Search for the cell housing the specified text and yield its (x, y) center coordinate. 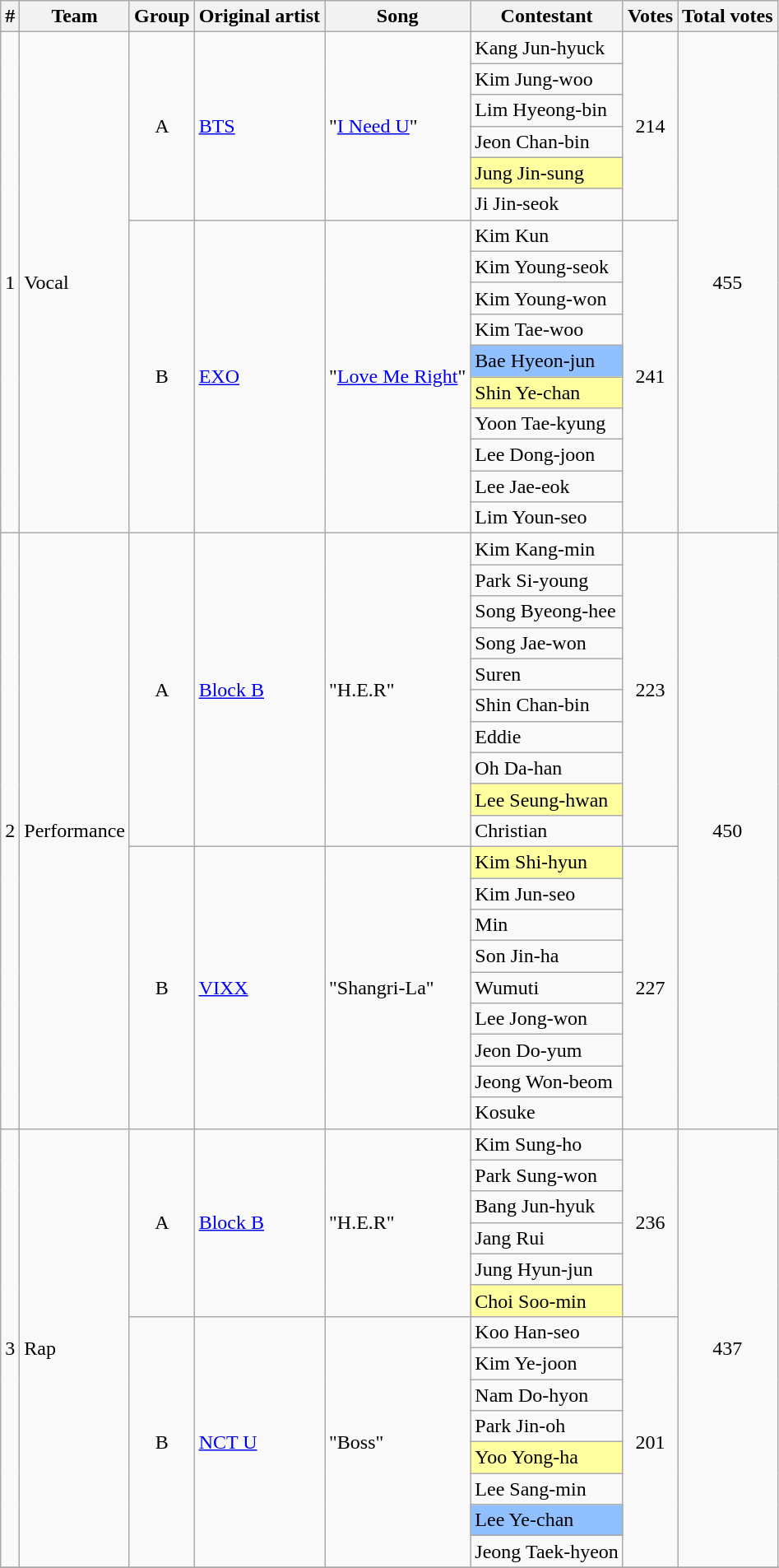
Lee Ye-chan (547, 1520)
Vocal (75, 283)
2 (10, 831)
Kim Young-seok (547, 267)
Team (75, 16)
Song Byeong-hee (547, 612)
223 (650, 690)
Performance (75, 831)
Kim Kun (547, 235)
Jung Jin-sung (547, 173)
201 (650, 1441)
450 (728, 831)
Lee Dong-joon (547, 455)
3 (10, 1348)
Kim Ye-joon (547, 1363)
Park Jin-oh (547, 1426)
Kim Sung-ho (547, 1144)
Wumuti (547, 988)
Original artist (259, 16)
Total votes (728, 16)
Ji Jin-seok (547, 204)
Nam Do-hyon (547, 1395)
Yoon Tae-kyung (547, 424)
Shin Chan-bin (547, 705)
Song (398, 16)
Christian (547, 831)
Jeong Taek-hyeon (547, 1552)
Kim Kang-min (547, 549)
# (10, 16)
Choi Soo-min (547, 1300)
EXO (259, 377)
Lim Hyeong-bin (547, 110)
Votes (650, 16)
Lee Seung-hwan (547, 799)
1 (10, 283)
"I Need U" (398, 126)
Jang Rui (547, 1238)
Lim Youn-seo (547, 518)
BTS (259, 126)
Kim Young-won (547, 298)
Kim Jun-seo (547, 893)
Lee Jong-won (547, 1019)
Koo Han-seo (547, 1332)
Shin Ye-chan (547, 393)
Jung Hyun-jun (547, 1269)
NCT U (259, 1441)
241 (650, 377)
Jeon Do-yum (547, 1050)
Park Si-young (547, 580)
"Shangri-La" (398, 988)
VIXX (259, 988)
Kim Shi-hyun (547, 862)
Jeong Won-beom (547, 1082)
Lee Jae-eok (547, 486)
Son Jin-ha (547, 956)
Suren (547, 674)
227 (650, 988)
Jeon Chan-bin (547, 142)
Yoo Yong-ha (547, 1458)
Park Sung-won (547, 1175)
Group (161, 16)
"Love Me Right" (398, 377)
Bae Hyeon-jun (547, 361)
"Boss" (398, 1441)
Kim Jung-woo (547, 79)
Rap (75, 1348)
437 (728, 1348)
Bang Jun-hyuk (547, 1207)
Min (547, 925)
Kosuke (547, 1113)
Lee Sang-min (547, 1489)
Kim Tae-woo (547, 329)
Oh Da-han (547, 768)
455 (728, 283)
236 (650, 1222)
214 (650, 126)
Contestant (547, 16)
Song Jae-won (547, 643)
Eddie (547, 737)
Kang Jun-hyuck (547, 48)
